Scan for the cell matching the given text and deliver its (x, y) coordinate at center. 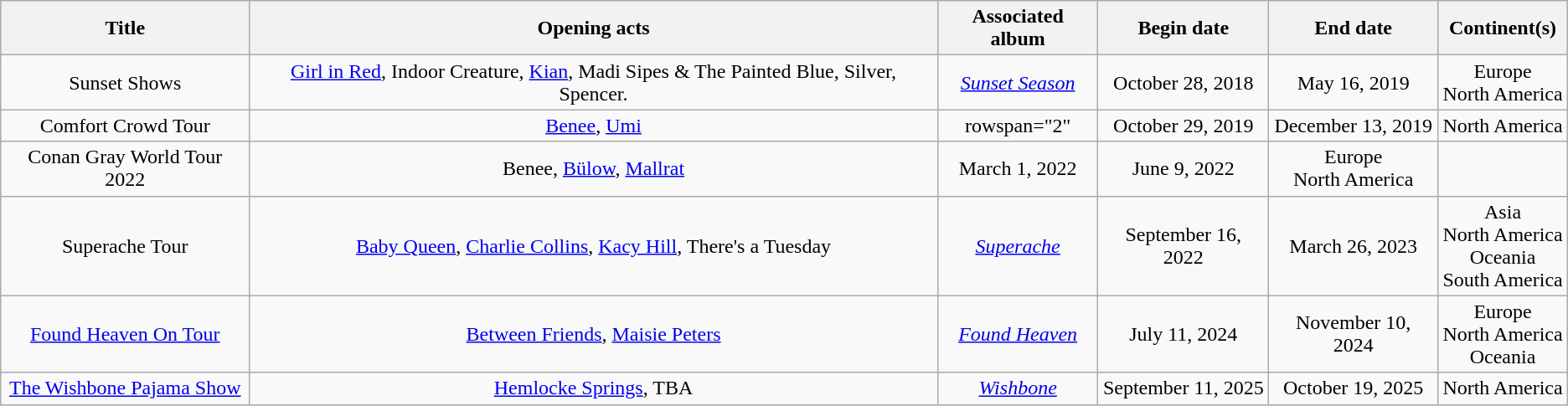
Hemlocke Springs, TBA (594, 388)
December 13, 2019 (1354, 126)
Begin date (1184, 28)
Opening acts (594, 28)
Sunset Shows (126, 82)
October 29, 2019 (1184, 126)
July 11, 2024 (1184, 334)
October 28, 2018 (1184, 82)
Benee, Bülow, Mallrat (594, 169)
Baby Queen, Charlie Collins, Kacy Hill, There's a Tuesday (594, 246)
rowspan="2" (1018, 126)
March 26, 2023 (1354, 246)
Associated album (1018, 28)
Found Heaven On Tour (126, 334)
March 1, 2022 (1018, 169)
June 9, 2022 (1184, 169)
The Wishbone Pajama Show (126, 388)
Found Heaven (1018, 334)
End date (1354, 28)
September 16, 2022 (1184, 246)
Wishbone (1018, 388)
Benee, Umi (594, 126)
Title (126, 28)
Superache (1018, 246)
October 19, 2025 (1354, 388)
Sunset Season (1018, 82)
Comfort Crowd Tour (126, 126)
Conan Gray World Tour 2022 (126, 169)
AsiaNorth AmericaOceaniaSouth America (1503, 246)
Continent(s) (1503, 28)
EuropeNorth AmericaOceania (1503, 334)
November 10, 2024 (1354, 334)
May 16, 2019 (1354, 82)
Girl in Red, Indoor Creature, Kian, Madi Sipes & The Painted Blue, Silver, Spencer. (594, 82)
September 11, 2025 (1184, 388)
Superache Tour (126, 246)
Between Friends, Maisie Peters (594, 334)
